Detect which cell encompasses the target text, then output its (x, y) center coordinate. 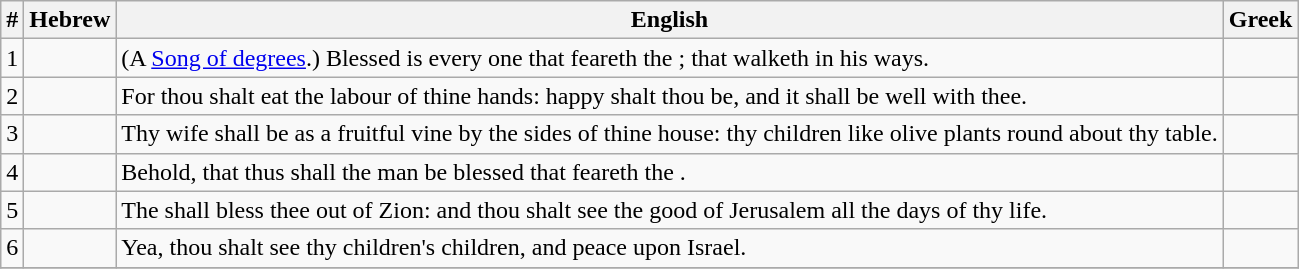
6 (12, 248)
3 (12, 134)
For thou shalt eat the labour of thine hands: happy shalt thou be, and it shall be well with thee. (670, 96)
English (670, 20)
# (12, 20)
(A Song of degrees.) Blessed is every one that feareth the ; that walketh in his ways. (670, 58)
2 (12, 96)
Greek (1260, 20)
Yea, thou shalt see thy children's children, and peace upon Israel. (670, 248)
Thy wife shall be as a fruitful vine by the sides of thine house: thy children like olive plants round about thy table. (670, 134)
5 (12, 210)
1 (12, 58)
The shall bless thee out of Zion: and thou shalt see the good of Jerusalem all the days of thy life. (670, 210)
Hebrew (70, 20)
4 (12, 172)
Behold, that thus shall the man be blessed that feareth the . (670, 172)
